Output the [x, y] coordinate of the center of the cell containing the given text.  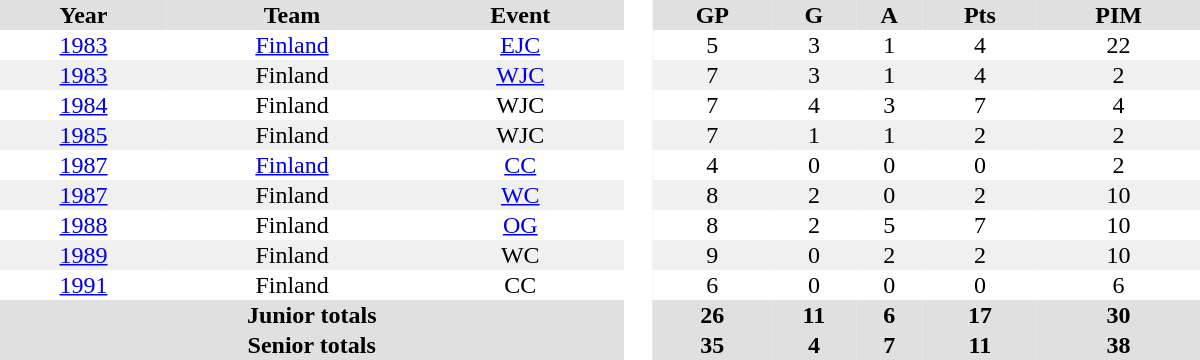
Senior totals [312, 345]
Event [520, 15]
Year [84, 15]
OG [520, 225]
1991 [84, 285]
1988 [84, 225]
PIM [1118, 15]
30 [1118, 315]
Junior totals [312, 315]
1984 [84, 105]
EJC [520, 45]
26 [712, 315]
22 [1118, 45]
Pts [980, 15]
38 [1118, 345]
1989 [84, 255]
A [890, 15]
GP [712, 15]
17 [980, 315]
1985 [84, 135]
G [814, 15]
9 [712, 255]
35 [712, 345]
Team [292, 15]
